Extract the (x, y) coordinate from the center of the cell holding the provided text.  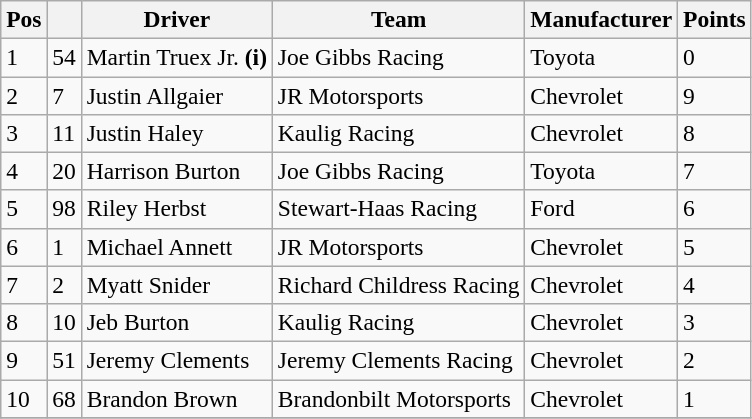
Martin Truex Jr. (i) (176, 57)
Michael Annett (176, 247)
11 (64, 133)
98 (64, 209)
68 (64, 398)
Richard Childress Racing (398, 285)
Brandon Brown (176, 398)
Brandonbilt Motorsports (398, 398)
0 (715, 57)
Driver (176, 19)
Stewart-Haas Racing (398, 209)
Manufacturer (602, 19)
Ford (602, 209)
51 (64, 360)
Myatt Snider (176, 285)
Points (715, 19)
Harrison Burton (176, 171)
Pos (24, 19)
20 (64, 171)
Riley Herbst (176, 209)
Jeremy Clements Racing (398, 360)
Justin Allgaier (176, 95)
Team (398, 19)
Jeb Burton (176, 322)
54 (64, 57)
Justin Haley (176, 133)
Jeremy Clements (176, 360)
